Capture the cell that displays the provided text and extract its [x, y] central coordinate. 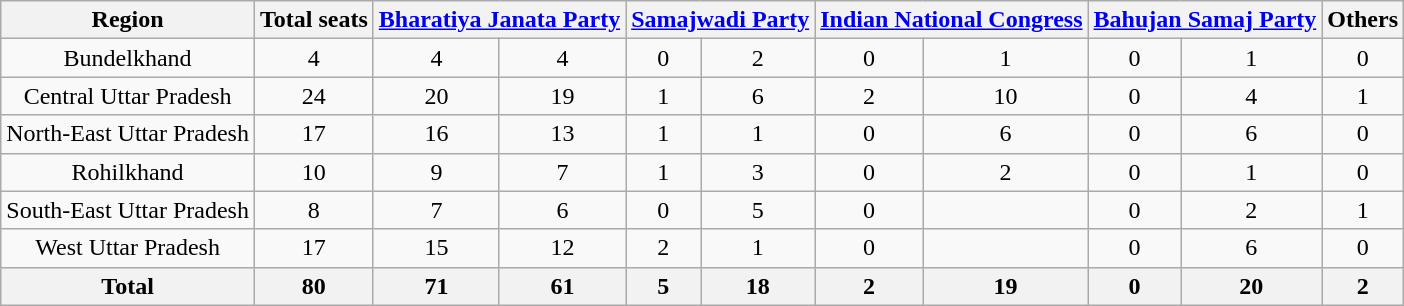
Bundelkhand [128, 58]
12 [562, 248]
Others [1363, 20]
18 [758, 286]
West Uttar Pradesh [128, 248]
Total [128, 286]
Rohilkhand [128, 172]
North-East Uttar Pradesh [128, 134]
Bharatiya Janata Party [499, 20]
61 [562, 286]
24 [314, 96]
13 [562, 134]
9 [436, 172]
Total seats [314, 20]
Indian National Congress [952, 20]
15 [436, 248]
Bahujan Samaj Party [1205, 20]
71 [436, 286]
Samajwadi Party [720, 20]
South-East Uttar Pradesh [128, 210]
Region [128, 20]
16 [436, 134]
3 [758, 172]
80 [314, 286]
Central Uttar Pradesh [128, 96]
8 [314, 210]
